Output the [x, y] coordinate of the center of the cell containing the given text.  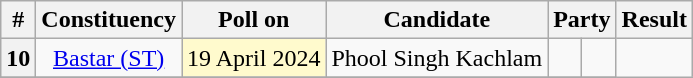
Bastar (ST) [109, 58]
19 April 2024 [254, 58]
Party [582, 20]
Result [654, 20]
Poll on [254, 20]
Phool Singh Kachlam [437, 58]
# [18, 20]
10 [18, 58]
Candidate [437, 20]
Constituency [109, 20]
